Locate the cell with the specified text and output its [X, Y] center coordinate. 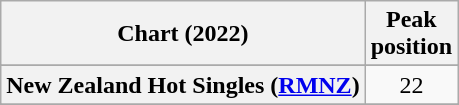
Chart (2022) [183, 34]
New Zealand Hot Singles (RMNZ) [183, 85]
22 [411, 85]
Peakposition [411, 34]
